Determine the [x, y] coordinate at the center of the cell enclosing the given text.  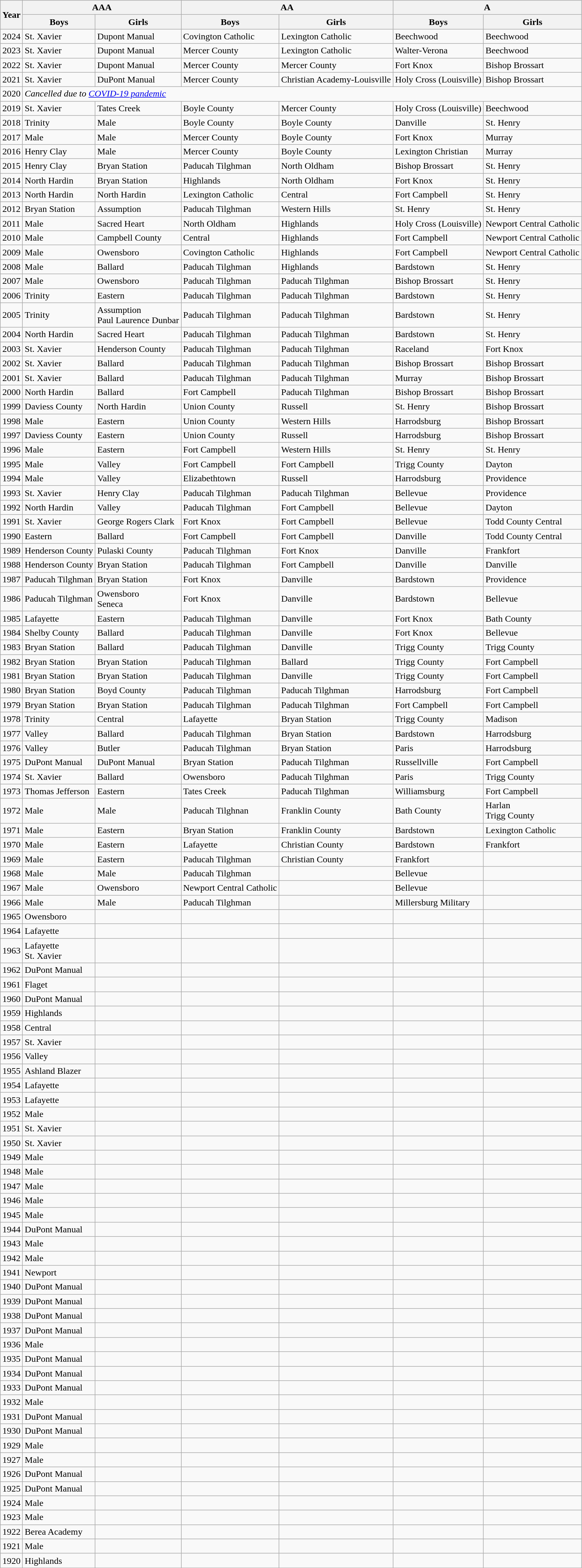
1949 [11, 1157]
1954 [11, 1085]
1983 [11, 647]
2020 [11, 94]
2018 [11, 123]
1938 [11, 1316]
1927 [11, 1460]
2016 [11, 151]
1955 [11, 1071]
1924 [11, 1503]
1960 [11, 999]
HarlanTrigg County [533, 810]
2007 [11, 281]
1923 [11, 1517]
1922 [11, 1532]
1948 [11, 1172]
1995 [11, 464]
1961 [11, 985]
1956 [11, 1056]
1943 [11, 1244]
1978 [11, 719]
Madison [533, 719]
1969 [11, 859]
1988 [11, 565]
1999 [11, 406]
1968 [11, 873]
1976 [11, 748]
Russellville [438, 762]
Raceland [438, 349]
1953 [11, 1100]
Elizabethtown [230, 479]
1921 [11, 1546]
2014 [11, 180]
1970 [11, 845]
Flaget [59, 985]
1989 [11, 551]
Year [11, 15]
2010 [11, 238]
1940 [11, 1287]
Newport [59, 1272]
Ashland Blazer [59, 1071]
2009 [11, 252]
2024 [11, 36]
1971 [11, 830]
1990 [11, 536]
2000 [11, 392]
Shelby County [59, 633]
Millersburg Military [438, 902]
Cancelled due to COVID-19 pandemic [302, 94]
1933 [11, 1388]
2019 [11, 108]
1931 [11, 1417]
A [487, 8]
Christian Academy-Louisville [336, 79]
1977 [11, 734]
1957 [11, 1042]
1997 [11, 436]
1934 [11, 1373]
2008 [11, 267]
OwensboroSeneca [138, 599]
Lexington Christian [438, 151]
1925 [11, 1489]
1987 [11, 579]
1986 [11, 599]
1945 [11, 1215]
1932 [11, 1402]
2022 [11, 65]
1962 [11, 970]
1993 [11, 493]
2006 [11, 296]
Williamsburg [438, 791]
1964 [11, 931]
2005 [11, 315]
Thomas Jefferson [59, 791]
Campbell County [138, 238]
2015 [11, 166]
1944 [11, 1229]
1947 [11, 1186]
1991 [11, 522]
Boyd County [138, 691]
1941 [11, 1272]
AA [287, 8]
George Rogers Clark [138, 522]
Pulaski County [138, 551]
2021 [11, 79]
2013 [11, 195]
1952 [11, 1114]
1981 [11, 676]
Paducah Tilghnan [230, 810]
Assumption [138, 209]
2012 [11, 209]
2011 [11, 224]
1959 [11, 1013]
1992 [11, 507]
1942 [11, 1258]
1936 [11, 1344]
2001 [11, 378]
1963 [11, 950]
1930 [11, 1431]
2002 [11, 363]
1973 [11, 791]
1982 [11, 662]
1950 [11, 1143]
1996 [11, 450]
1966 [11, 902]
Butler [138, 748]
2023 [11, 51]
Berea Academy [59, 1532]
1920 [11, 1560]
1946 [11, 1201]
1937 [11, 1330]
1939 [11, 1301]
1984 [11, 633]
1958 [11, 1028]
1998 [11, 421]
1972 [11, 810]
2017 [11, 137]
1974 [11, 777]
AssumptionPaul Laurence Dunbar [138, 315]
1967 [11, 888]
1994 [11, 479]
2004 [11, 334]
1926 [11, 1474]
1985 [11, 618]
1929 [11, 1445]
1951 [11, 1128]
Walter-Verona [438, 51]
LafayetteSt. Xavier [59, 950]
1935 [11, 1359]
1979 [11, 705]
AAA [102, 8]
1975 [11, 762]
1965 [11, 917]
2003 [11, 349]
1980 [11, 691]
